For the text-containing cell, return its midpoint in [x, y] coordinate format. 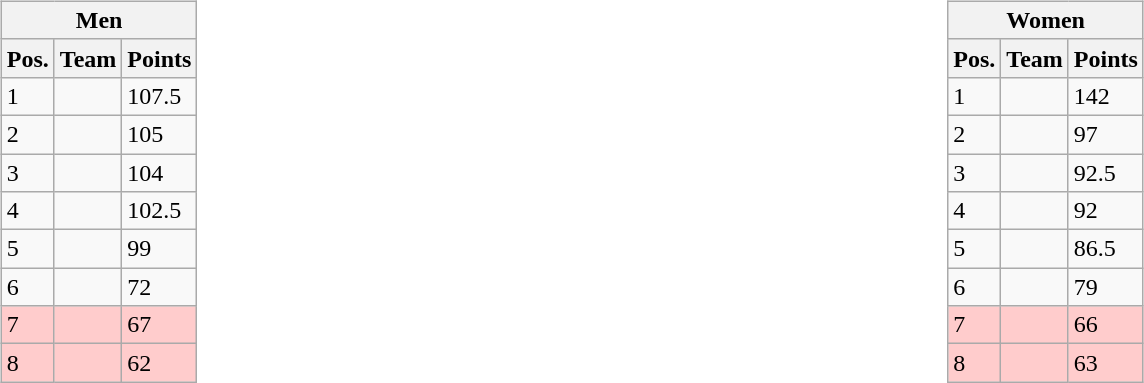
142 [1106, 96]
99 [160, 249]
97 [1106, 134]
104 [160, 173]
62 [160, 363]
107.5 [160, 96]
105 [160, 134]
67 [160, 325]
Men [99, 20]
63 [1106, 363]
86.5 [1106, 249]
102.5 [160, 211]
92 [1106, 211]
66 [1106, 325]
79 [1106, 287]
92.5 [1106, 173]
72 [160, 287]
Women [1046, 20]
